Capture the cell that displays the provided text and extract its [X, Y] central coordinate. 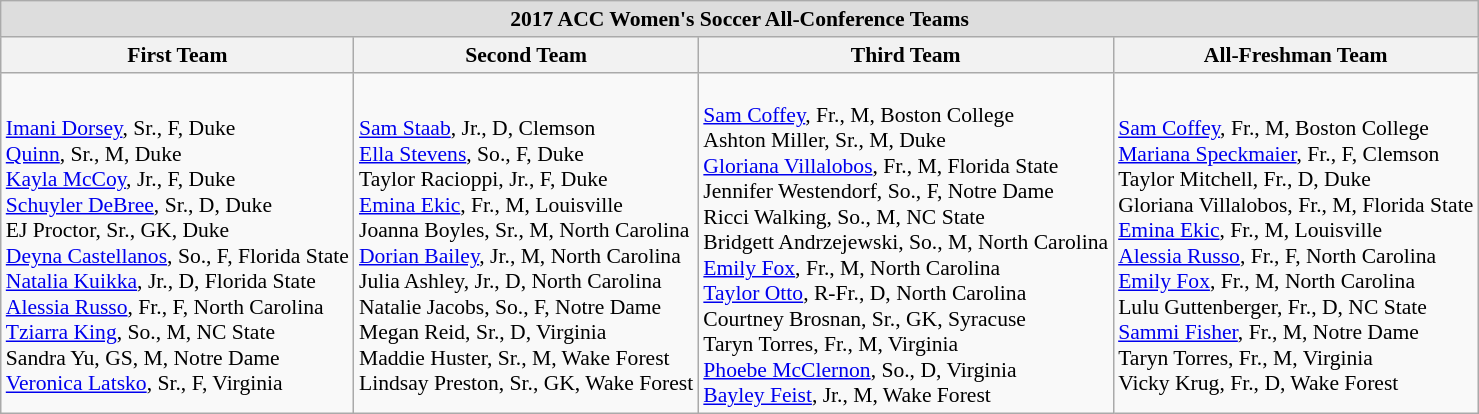
All-Freshman Team [1296, 55]
Second Team [526, 55]
2017 ACC Women's Soccer All-Conference Teams [740, 19]
First Team [178, 55]
Third Team [906, 55]
